Return [X, Y] of the center of cell containing provided text 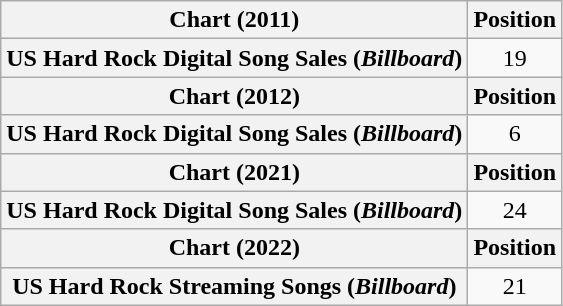
US Hard Rock Streaming Songs (Billboard) [234, 286]
Chart (2011) [234, 20]
Chart (2022) [234, 248]
19 [515, 58]
24 [515, 210]
Chart (2021) [234, 172]
6 [515, 134]
Chart (2012) [234, 96]
21 [515, 286]
